Return the (X, Y) coordinate for the center point of the cell that contains the specified text.  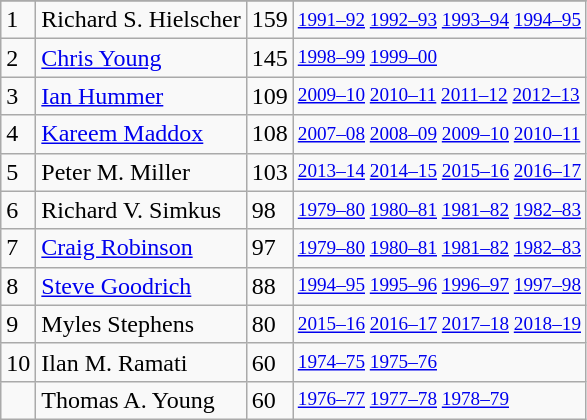
Craig Robinson (141, 248)
1 (18, 20)
7 (18, 248)
Ilan M. Ramati (141, 362)
9 (18, 324)
108 (270, 134)
2007–08 2008–09 2009–10 2010–11 (439, 134)
2 (18, 58)
1994–95 1995–96 1996–97 1997–98 (439, 286)
Richard V. Simkus (141, 210)
2013–14 2014–15 2015–16 2016–17 (439, 172)
8 (18, 286)
1974–75 1975–76 (439, 362)
Kareem Maddox (141, 134)
5 (18, 172)
Ian Hummer (141, 96)
10 (18, 362)
103 (270, 172)
98 (270, 210)
Steve Goodrich (141, 286)
97 (270, 248)
6 (18, 210)
2009–10 2010–11 2011–12 2012–13 (439, 96)
88 (270, 286)
1976–77 1977–78 1978–79 (439, 400)
4 (18, 134)
109 (270, 96)
Peter M. Miller (141, 172)
Chris Young (141, 58)
1991–92 1992–93 1993–94 1994–95 (439, 20)
2015–16 2016–17 2017–18 2018–19 (439, 324)
159 (270, 20)
80 (270, 324)
1998–99 1999–00 (439, 58)
Myles Stephens (141, 324)
Richard S. Hielscher (141, 20)
3 (18, 96)
145 (270, 58)
Thomas A. Young (141, 400)
